Return (x, y) of the center of cell containing provided text 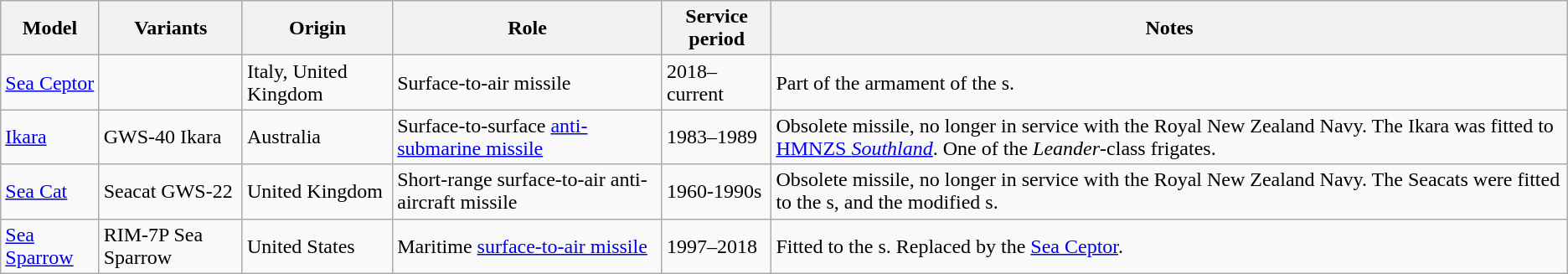
Obsolete missile, no longer in service with the Royal New Zealand Navy. The Ikara was fitted to HMNZS Southland. One of the Leander-class frigates. (1169, 137)
1997–2018 (716, 246)
Seacat GWS-22 (171, 191)
Italy, United Kingdom (317, 82)
1983–1989 (716, 137)
Maritime surface-to-air missile (528, 246)
Ikara (50, 137)
Sea Sparrow (50, 246)
Origin (317, 28)
RIM-7P Sea Sparrow (171, 246)
Model (50, 28)
Surface-to-surface anti-submarine missile (528, 137)
Fitted to the s. Replaced by the Sea Ceptor. (1169, 246)
United Kingdom (317, 191)
Sea Ceptor (50, 82)
Role (528, 28)
Service period (716, 28)
Variants (171, 28)
Part of the armament of the s. (1169, 82)
Notes (1169, 28)
United States (317, 246)
1960-1990s (716, 191)
Obsolete missile, no longer in service with the Royal New Zealand Navy. The Seacats were fitted to the s, and the modified s. (1169, 191)
Short-range surface-to-air anti-aircraft missile (528, 191)
Sea Cat (50, 191)
Surface-to-air missile (528, 82)
GWS-40 Ikara (171, 137)
2018–current (716, 82)
Australia (317, 137)
